Return the (X, Y) coordinate for the center point of the cell that contains the specified text.  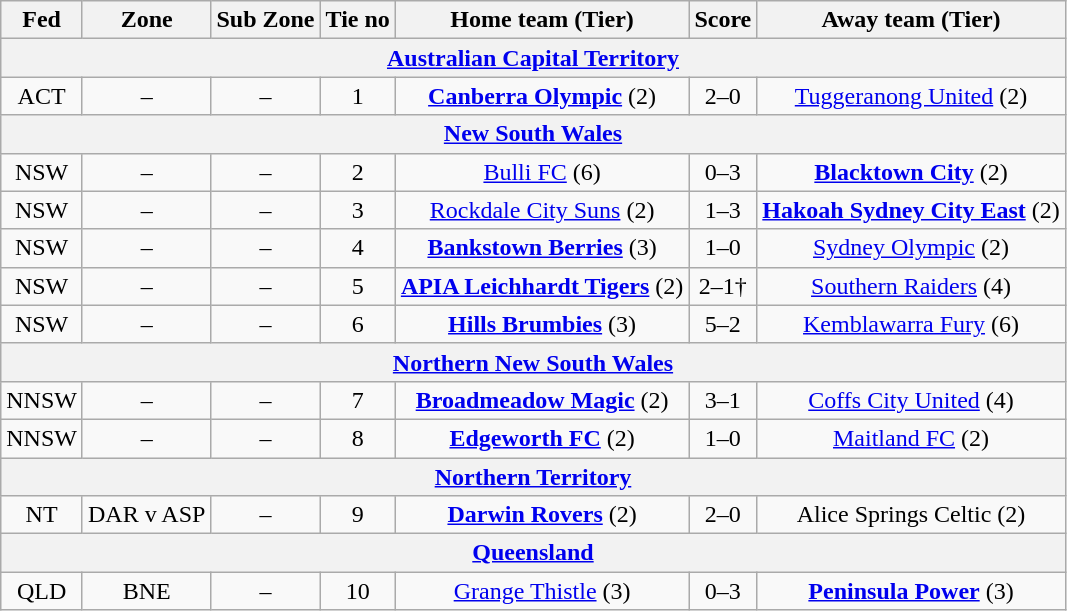
5 (358, 286)
3 (358, 210)
1 (358, 96)
DAR v ASP (146, 515)
Tuggeranong United (2) (911, 96)
Canberra Olympic (2) (542, 96)
Southern Raiders (4) (911, 286)
Alice Springs Celtic (2) (911, 515)
Grange Thistle (3) (542, 591)
Home team (Tier) (542, 20)
Northern Territory (533, 477)
Bulli FC (6) (542, 172)
Broadmeadow Magic (2) (542, 400)
Queensland (533, 553)
Coffs City United (4) (911, 400)
2–1† (723, 286)
Away team (Tier) (911, 20)
Tie no (358, 20)
QLD (42, 591)
Zone (146, 20)
BNE (146, 591)
9 (358, 515)
NT (42, 515)
Australian Capital Territory (533, 58)
5–2 (723, 324)
1–3 (723, 210)
Fed (42, 20)
ACT (42, 96)
Bankstown Berries (3) (542, 248)
7 (358, 400)
Score (723, 20)
Sydney Olympic (2) (911, 248)
Blacktown City (2) (911, 172)
APIA Leichhardt Tigers (2) (542, 286)
Northern New South Wales (533, 362)
2 (358, 172)
Maitland FC (2) (911, 438)
8 (358, 438)
6 (358, 324)
3–1 (723, 400)
Hakoah Sydney City East (2) (911, 210)
4 (358, 248)
Rockdale City Suns (2) (542, 210)
New South Wales (533, 134)
Hills Brumbies (3) (542, 324)
Kemblawarra Fury (6) (911, 324)
Darwin Rovers (2) (542, 515)
10 (358, 591)
Sub Zone (266, 20)
Peninsula Power (3) (911, 591)
Edgeworth FC (2) (542, 438)
